Detect which cell encompasses the target text, then output its [X, Y] center coordinate. 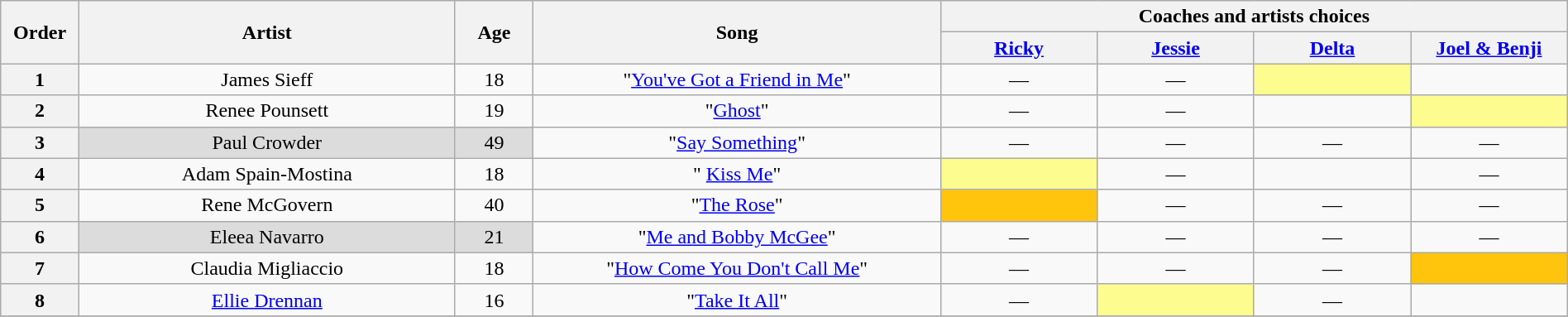
Adam Spain-Mostina [266, 174]
"You've Got a Friend in Me" [738, 79]
Ellie Drennan [266, 300]
"Me and Bobby McGee" [738, 237]
7 [40, 268]
Order [40, 32]
21 [495, 237]
Age [495, 32]
Jessie [1176, 48]
"Ghost" [738, 111]
Artist [266, 32]
Ricky [1019, 48]
3 [40, 142]
Renee Pounsett [266, 111]
"Say Something" [738, 142]
Paul Crowder [266, 142]
16 [495, 300]
5 [40, 205]
40 [495, 205]
1 [40, 79]
Song [738, 32]
"How Come You Don't Call Me" [738, 268]
8 [40, 300]
6 [40, 237]
Joel & Benji [1489, 48]
49 [495, 142]
Delta [1331, 48]
James Sieff [266, 79]
Eleea Navarro [266, 237]
"The Rose" [738, 205]
"Take It All" [738, 300]
4 [40, 174]
Claudia Migliaccio [266, 268]
Rene McGovern [266, 205]
" Kiss Me" [738, 174]
19 [495, 111]
Coaches and artists choices [1254, 17]
2 [40, 111]
